Capture the cell that displays the provided text and extract its (x, y) central coordinate. 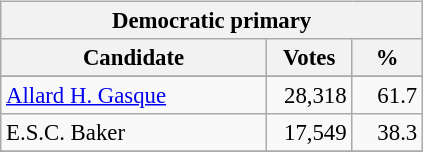
61.7 (388, 96)
Allard H. Gasque (134, 96)
Candidate (134, 58)
E.S.C. Baker (134, 133)
38.3 (388, 133)
% (388, 58)
17,549 (309, 133)
Votes (309, 58)
Democratic primary (212, 21)
28,318 (309, 96)
